Identify which cell holds the provided text, then report its [x, y] central coordinate. 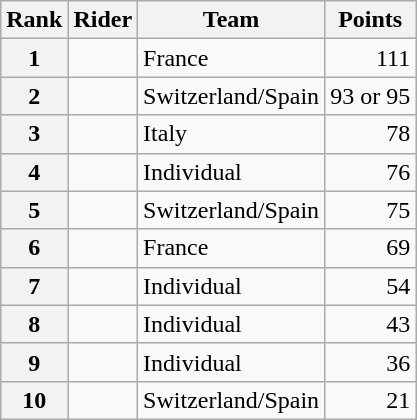
Points [370, 20]
78 [370, 134]
1 [34, 58]
5 [34, 210]
Italy [232, 134]
76 [370, 172]
9 [34, 362]
43 [370, 324]
36 [370, 362]
7 [34, 286]
2 [34, 96]
4 [34, 172]
8 [34, 324]
93 or 95 [370, 96]
Rank [34, 20]
75 [370, 210]
Team [232, 20]
21 [370, 400]
10 [34, 400]
111 [370, 58]
3 [34, 134]
6 [34, 248]
54 [370, 286]
Rider [103, 20]
69 [370, 248]
